Return [x, y] of the center of cell containing provided text 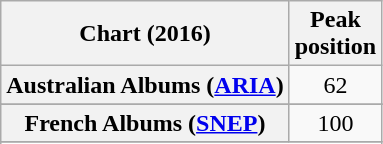
62 [335, 85]
Peak position [335, 34]
100 [335, 123]
French Albums (SNEP) [145, 123]
Australian Albums (ARIA) [145, 85]
Chart (2016) [145, 34]
